Identify which cell holds the provided text, then report its (x, y) central coordinate. 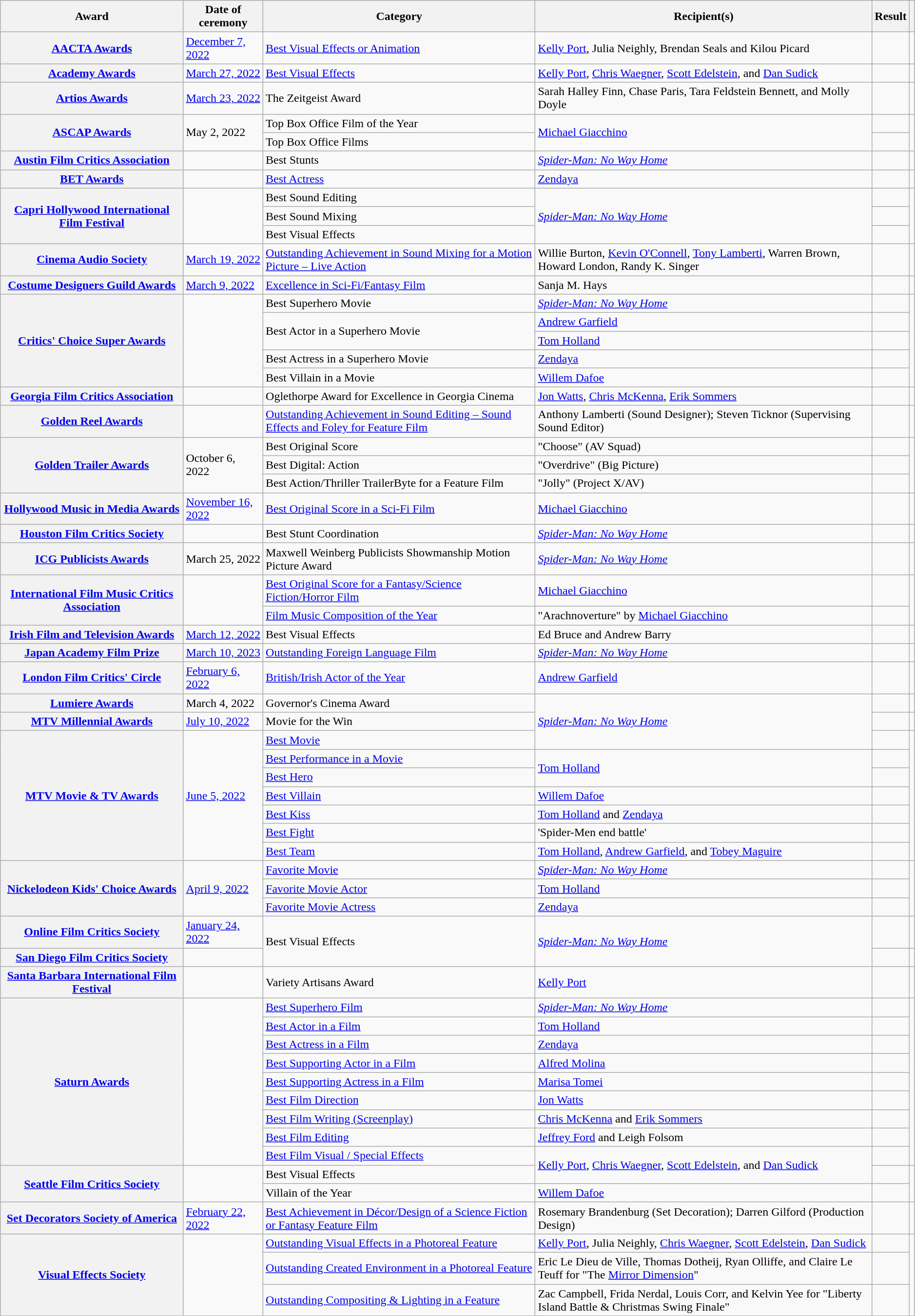
Award (92, 17)
April 9, 2022 (223, 888)
Kelly Port, Julia Neighly, Chris Waegner, Scott Edelstein, Dan Sudick (704, 1243)
Top Box Office Films (399, 142)
Jon Watts, Chris McKenna, Erik Sommers (704, 396)
Best Film Visual / Special Effects (399, 1156)
July 10, 2022 (223, 722)
Seattle Film Critics Society (92, 1183)
Online Film Critics Society (92, 932)
Saturn Awards (92, 1082)
Capri Hollywood International Film Festival (92, 216)
Tom Holland, Andrew Garfield, and Tobey Maguire (704, 851)
Oglethorpe Award for Excellence in Georgia Cinema (399, 396)
British/Irish Actor of the Year (399, 678)
Favorite Movie (399, 870)
Maxwell Weinberg Publicists Showmanship Motion Picture Award (399, 558)
Best Actress in a Superhero Movie (399, 359)
Variety Artisans Award (399, 982)
Marisa Tomei (704, 1082)
Willie Burton, Kevin O'Connell, Tony Lamberti, Warren Brown, Howard London, Randy K. Singer (704, 259)
Outstanding Foreign Language Film (399, 653)
Sarah Halley Finn, Chase Paris, Tara Feldstein Bennett, and Molly Doyle (704, 98)
"Overdrive" (Big Picture) (704, 465)
BET Awards (92, 179)
January 24, 2022 (223, 932)
Best Visual Effects or Animation (399, 48)
Best Achievement in Décor/Design of a Science Fiction or Fantasy Feature Film (399, 1218)
Movie for the Win (399, 722)
Date of ceremony (223, 17)
Best Film Direction (399, 1100)
Film Music Composition of the Year (399, 615)
MTV Movie & TV Awards (92, 796)
"Arachnoverture" by Michael Giacchino (704, 615)
Excellence in Sci-Fi/Fantasy Film (399, 285)
Artios Awards (92, 98)
Chris McKenna and Erik Sommers (704, 1119)
March 25, 2022 (223, 558)
November 16, 2022 (223, 509)
Georgia Film Critics Association (92, 396)
Golden Trailer Awards (92, 465)
March 19, 2022 (223, 259)
"Jolly" (Project X/AV) (704, 483)
Tom Holland and Zendaya (704, 814)
Ed Bruce and Andrew Barry (704, 634)
Best Stunts (399, 160)
"Choose" (AV Squad) (704, 446)
Anthony Lamberti (Sound Designer); Steven Ticknor (Supervising Sound Editor) (704, 421)
Best Actor in a Superhero Movie (399, 331)
Lumiere Awards (92, 703)
Cinema Audio Society (92, 259)
June 5, 2022 (223, 796)
Best Villain in a Movie (399, 378)
Critics' Choice Super Awards (92, 341)
Favorite Movie Actress (399, 907)
Outstanding Achievement in Sound Editing – Sound Effects and Foley for Feature Film (399, 421)
Best Supporting Actor in a Film (399, 1063)
'Spider-Men end battle' (704, 833)
Rosemary Brandenburg (Set Decoration); Darren Gilford (Production Design) (704, 1218)
March 12, 2022 (223, 634)
MTV Millennial Awards (92, 722)
Best Villain (399, 796)
Sanja M. Hays (704, 285)
March 9, 2022 (223, 285)
Best Stunt Coordination (399, 534)
Favorite Movie Actor (399, 888)
Best Film Editing (399, 1137)
Outstanding Visual Effects in a Photoreal Feature (399, 1243)
The Zeitgeist Award (399, 98)
Best Original Score for a Fantasy/Science Fiction/Horror Film (399, 591)
Irish Film and Television Awards (92, 634)
March 23, 2022 (223, 98)
March 10, 2023 (223, 653)
Best Original Score in a Sci-Fi Film (399, 509)
Best Digital: Action (399, 465)
Best Film Writing (Screenplay) (399, 1119)
Austin Film Critics Association (92, 160)
Jeffrey Ford and Leigh Folsom (704, 1137)
ASCAP Awards (92, 133)
San Diego Film Critics Society (92, 957)
Best Movie (399, 740)
Best Supporting Actress in a Film (399, 1082)
Outstanding Compositing & Lighting in a Feature (399, 1300)
Best Sound Editing (399, 197)
Recipient(s) (704, 17)
Houston Film Critics Society (92, 534)
International Film Music Critics Association (92, 599)
Best Actor in a Film (399, 1026)
AACTA Awards (92, 48)
Academy Awards (92, 73)
Villain of the Year (399, 1193)
ICG Publicists Awards (92, 558)
Kelly Port, Julia Neighly, Brendan Seals and Kilou Picard (704, 48)
Santa Barbara International Film Festival (92, 982)
Best Team (399, 851)
March 27, 2022 (223, 73)
May 2, 2022 (223, 133)
Best Actress (399, 179)
Japan Academy Film Prize (92, 653)
Hollywood Music in Media Awards (92, 509)
Best Performance in a Movie (399, 759)
Jon Watts (704, 1100)
Result (891, 17)
December 7, 2022 (223, 48)
Outstanding Achievement in Sound Mixing for a Motion Picture – Live Action (399, 259)
Outstanding Created Environment in a Photoreal Feature (399, 1268)
Nickelodeon Kids' Choice Awards (92, 888)
Set Decorators Society of America (92, 1218)
Zac Campbell, Frida Nerdal, Louis Corr, and Kelvin Yee for "Liberty Island Battle & Christmas Swing Finale" (704, 1300)
March 4, 2022 (223, 703)
Top Box Office Film of the Year (399, 123)
Best Fight (399, 833)
February 22, 2022 (223, 1218)
Golden Reel Awards (92, 421)
October 6, 2022 (223, 465)
Best Sound Mixing (399, 216)
Best Superhero Movie (399, 304)
Costume Designers Guild Awards (92, 285)
Eric Le Dieu de Ville, Thomas Dotheij, Ryan Olliffe, and Claire Le Teuff for "The Mirror Dimension" (704, 1268)
Alfred Molina (704, 1063)
Best Kiss (399, 814)
Category (399, 17)
February 6, 2022 (223, 678)
Best Actress in a Film (399, 1045)
Best Original Score (399, 446)
Visual Effects Society (92, 1275)
London Film Critics' Circle (92, 678)
Governor's Cinema Award (399, 703)
Best Superhero Film (399, 1008)
Kelly Port (704, 982)
Best Action/Thriller TrailerByte for a Feature Film (399, 483)
Best Hero (399, 777)
